From the cell containing the given text, extract its center point as (x, y) coordinate. 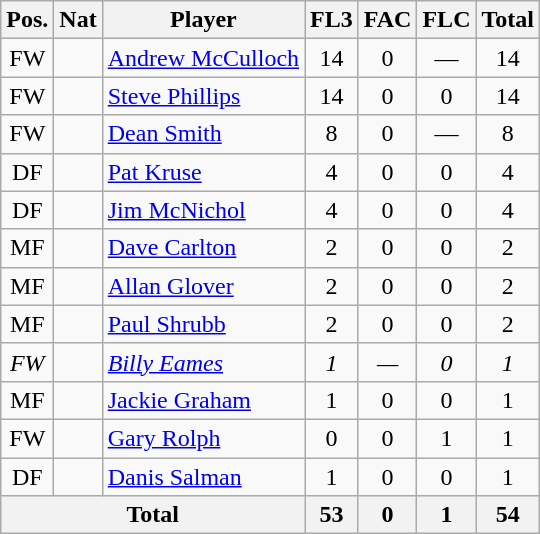
Allan Glover (203, 286)
Danis Salman (203, 477)
53 (332, 515)
Pos. (28, 20)
Jim McNichol (203, 210)
Jackie Graham (203, 400)
Andrew McCulloch (203, 58)
Player (203, 20)
Nat (78, 20)
Dave Carlton (203, 248)
Billy Eames (203, 362)
Dean Smith (203, 134)
Pat Kruse (203, 172)
Paul Shrubb (203, 324)
Steve Phillips (203, 96)
FLC (446, 20)
Gary Rolph (203, 438)
54 (508, 515)
FL3 (332, 20)
FAC (388, 20)
